Find where the given text appears and provide that cell's center as [X, Y] coordinate. 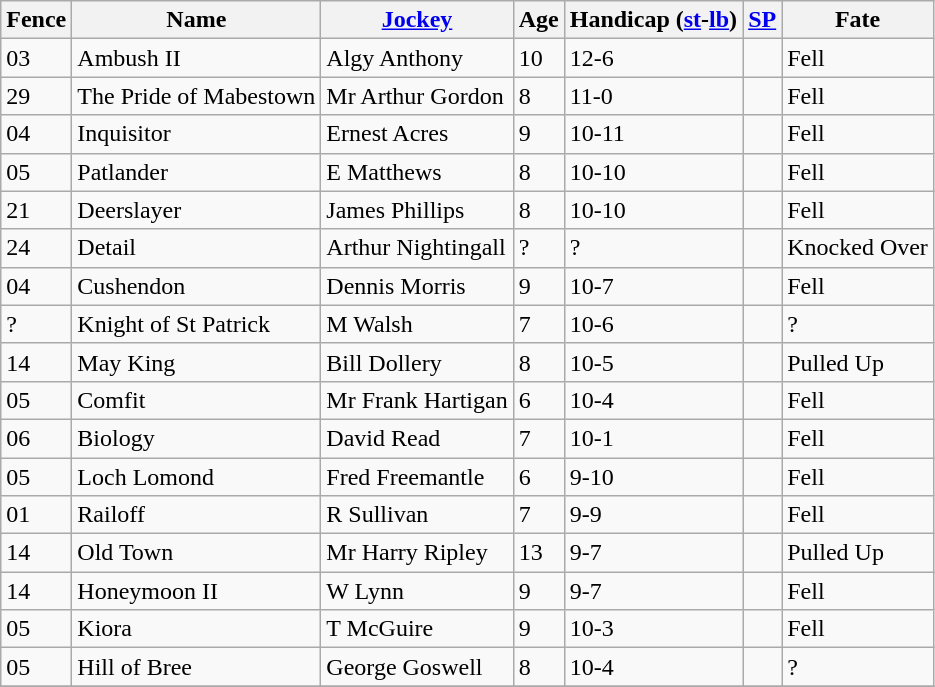
Loch Lomond [196, 477]
May King [196, 362]
Fence [36, 20]
Algy Anthony [417, 58]
W Lynn [417, 591]
Cushendon [196, 286]
11-0 [653, 96]
M Walsh [417, 324]
Patlander [196, 172]
10-3 [653, 629]
Detail [196, 248]
Age [538, 20]
Biology [196, 438]
Fate [858, 20]
10-11 [653, 134]
Knight of St Patrick [196, 324]
Honeymoon II [196, 591]
Mr Harry Ripley [417, 553]
29 [36, 96]
10-7 [653, 286]
Railoff [196, 515]
SP [762, 20]
Handicap (st-lb) [653, 20]
Knocked Over [858, 248]
24 [36, 248]
Kiora [196, 629]
Mr Frank Hartigan [417, 400]
03 [36, 58]
21 [36, 210]
R Sullivan [417, 515]
George Goswell [417, 667]
Old Town [196, 553]
06 [36, 438]
01 [36, 515]
The Pride of Mabestown [196, 96]
Inquisitor [196, 134]
Jockey [417, 20]
Fred Freemantle [417, 477]
E Matthews [417, 172]
9-9 [653, 515]
Ernest Acres [417, 134]
12-6 [653, 58]
David Read [417, 438]
10-5 [653, 362]
Dennis Morris [417, 286]
Arthur Nightingall [417, 248]
Comfit [196, 400]
9-10 [653, 477]
Name [196, 20]
Hill of Bree [196, 667]
Mr Arthur Gordon [417, 96]
Ambush II [196, 58]
10-1 [653, 438]
James Phillips [417, 210]
T McGuire [417, 629]
Deerslayer [196, 210]
10 [538, 58]
10-6 [653, 324]
13 [538, 553]
Bill Dollery [417, 362]
